For the text-containing cell, return its midpoint in (x, y) coordinate format. 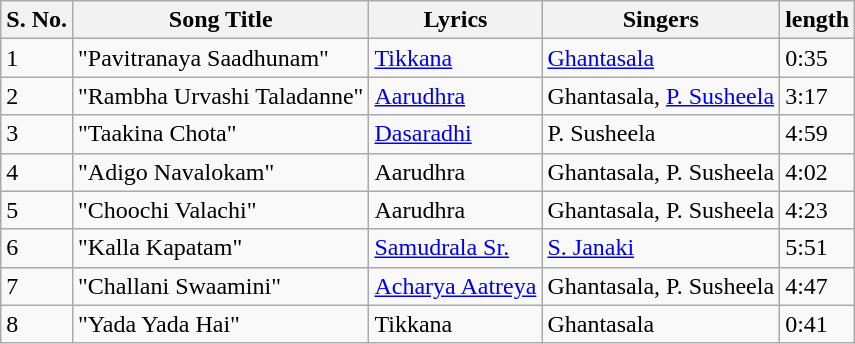
"Choochi Valachi" (220, 210)
P. Susheela (661, 134)
"Yada Yada Hai" (220, 324)
0:35 (818, 58)
4:59 (818, 134)
4:02 (818, 172)
Dasaradhi (456, 134)
5:51 (818, 248)
Acharya Aatreya (456, 286)
4 (37, 172)
"Challani Swaamini" (220, 286)
"Taakina Chota" (220, 134)
4:23 (818, 210)
0:41 (818, 324)
6 (37, 248)
1 (37, 58)
2 (37, 96)
"Pavitranaya Saadhunam" (220, 58)
8 (37, 324)
7 (37, 286)
4:47 (818, 286)
"Adigo Navalokam" (220, 172)
S. No. (37, 20)
S. Janaki (661, 248)
3:17 (818, 96)
"Kalla Kapatam" (220, 248)
"Rambha Urvashi Taladanne" (220, 96)
Song Title (220, 20)
5 (37, 210)
Samudrala Sr. (456, 248)
length (818, 20)
Lyrics (456, 20)
3 (37, 134)
Singers (661, 20)
